Search for the cell housing the specified text and yield its [x, y] center coordinate. 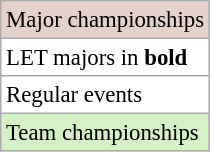
Major championships [106, 20]
Team championships [106, 133]
Regular events [106, 95]
LET majors in bold [106, 58]
